Return (X, Y) of the center of cell containing provided text 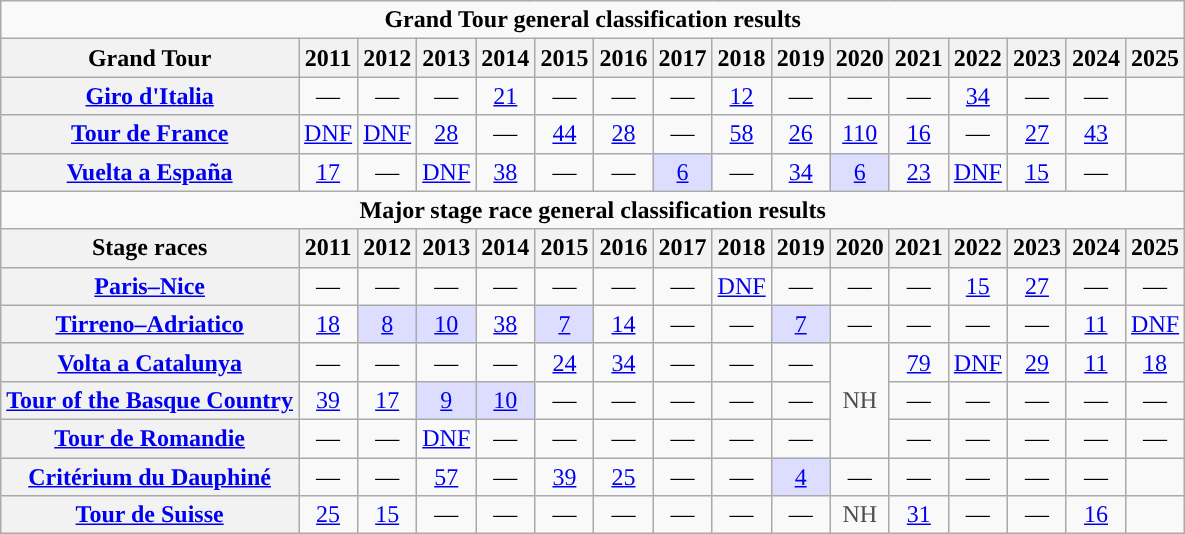
Critérium du Dauphiné (150, 477)
Major stage race general classification results (593, 210)
26 (800, 134)
Tour de Suisse (150, 515)
43 (1096, 134)
9 (446, 400)
8 (388, 324)
Volta a Catalunya (150, 362)
14 (624, 324)
Tour of the Basque Country (150, 400)
Grand Tour general classification results (593, 20)
23 (918, 172)
24 (564, 362)
4 (800, 477)
58 (742, 134)
Paris–Nice (150, 286)
Tour de France (150, 134)
Stage races (150, 248)
29 (1036, 362)
Grand Tour (150, 58)
79 (918, 362)
21 (506, 96)
Tirreno–Adriatico (150, 324)
44 (564, 134)
31 (918, 515)
Giro d'Italia (150, 96)
110 (860, 134)
57 (446, 477)
Vuelta a España (150, 172)
12 (742, 96)
Tour de Romandie (150, 438)
